Capture the cell that displays the provided text and extract its [X, Y] central coordinate. 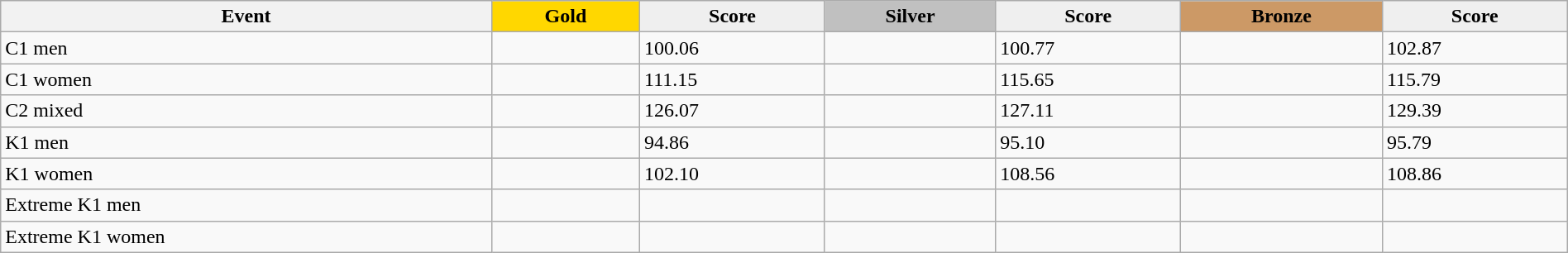
95.79 [1475, 142]
126.07 [733, 111]
115.79 [1475, 79]
Bronze [1282, 17]
100.06 [733, 48]
C1 women [246, 79]
115.65 [1088, 79]
111.15 [733, 79]
102.10 [733, 174]
108.56 [1088, 174]
102.87 [1475, 48]
C2 mixed [246, 111]
108.86 [1475, 174]
Extreme K1 women [246, 236]
K1 women [246, 174]
Event [246, 17]
Gold [566, 17]
129.39 [1475, 111]
C1 men [246, 48]
127.11 [1088, 111]
95.10 [1088, 142]
Silver [910, 17]
K1 men [246, 142]
Extreme K1 men [246, 205]
100.77 [1088, 48]
94.86 [733, 142]
